Provide the (X, Y) coordinate of the cell's center where the given text is located.  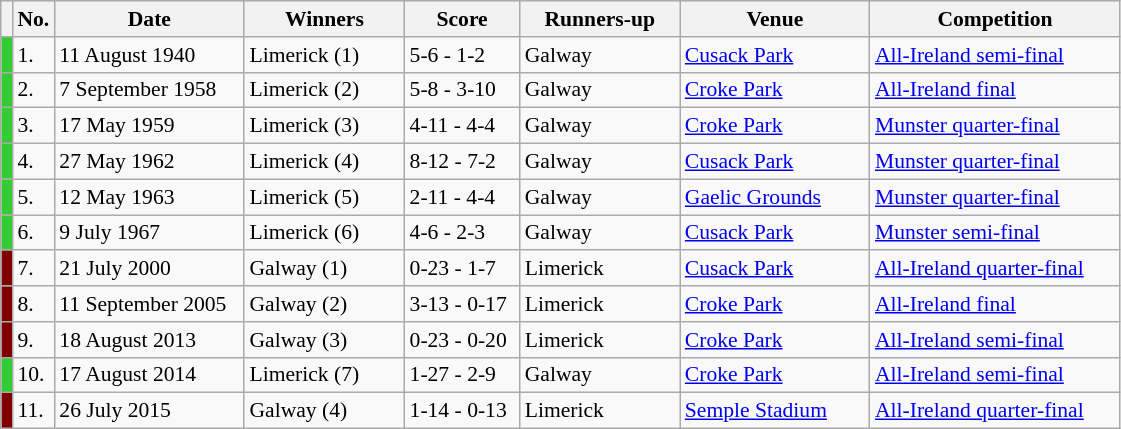
5. (33, 197)
11 August 1940 (149, 55)
Galway (3) (324, 340)
Limerick (5) (324, 197)
2-11 - 4-4 (462, 197)
17 August 2014 (149, 375)
27 May 1962 (149, 162)
8. (33, 304)
1. (33, 55)
0-23 - 1-7 (462, 269)
Runners-up (600, 19)
1-14 - 0-13 (462, 411)
Score (462, 19)
Galway (4) (324, 411)
7. (33, 269)
11 September 2005 (149, 304)
18 August 2013 (149, 340)
7 September 1958 (149, 90)
Date (149, 19)
Winners (324, 19)
4. (33, 162)
12 May 1963 (149, 197)
Venue (775, 19)
Gaelic Grounds (775, 197)
11. (33, 411)
Competition (995, 19)
Munster semi-final (995, 233)
3-13 - 0-17 (462, 304)
4-6 - 2-3 (462, 233)
4-11 - 4-4 (462, 126)
No. (33, 19)
6. (33, 233)
Limerick (2) (324, 90)
2. (33, 90)
Limerick (4) (324, 162)
Galway (2) (324, 304)
Galway (1) (324, 269)
Limerick (3) (324, 126)
10. (33, 375)
Semple Stadium (775, 411)
5-8 - 3-10 (462, 90)
21 July 2000 (149, 269)
Limerick (1) (324, 55)
9. (33, 340)
9 July 1967 (149, 233)
17 May 1959 (149, 126)
Limerick (6) (324, 233)
8-12 - 7-2 (462, 162)
5-6 - 1-2 (462, 55)
26 July 2015 (149, 411)
0-23 - 0-20 (462, 340)
Limerick (7) (324, 375)
1-27 - 2-9 (462, 375)
3. (33, 126)
